Identify which cell holds the provided text, then report its [X, Y] central coordinate. 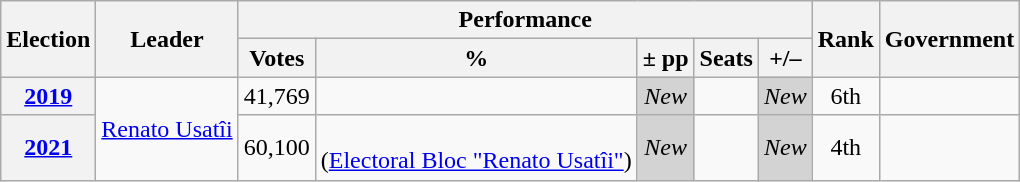
Seats [726, 58]
Rank [846, 39]
2021 [48, 148]
% [476, 58]
41,769 [276, 96]
Election [48, 39]
+/– [785, 58]
60,100 [276, 148]
Renato Usatîi [167, 128]
Government [949, 39]
6th [846, 96]
4th [846, 148]
Performance [525, 20]
Leader [167, 39]
2019 [48, 96]
Votes [276, 58]
± pp [666, 58]
(Electoral Bloc "Renato Usatîi") [476, 148]
